Determine the (x, y) coordinate at the center of the cell enclosing the given text.  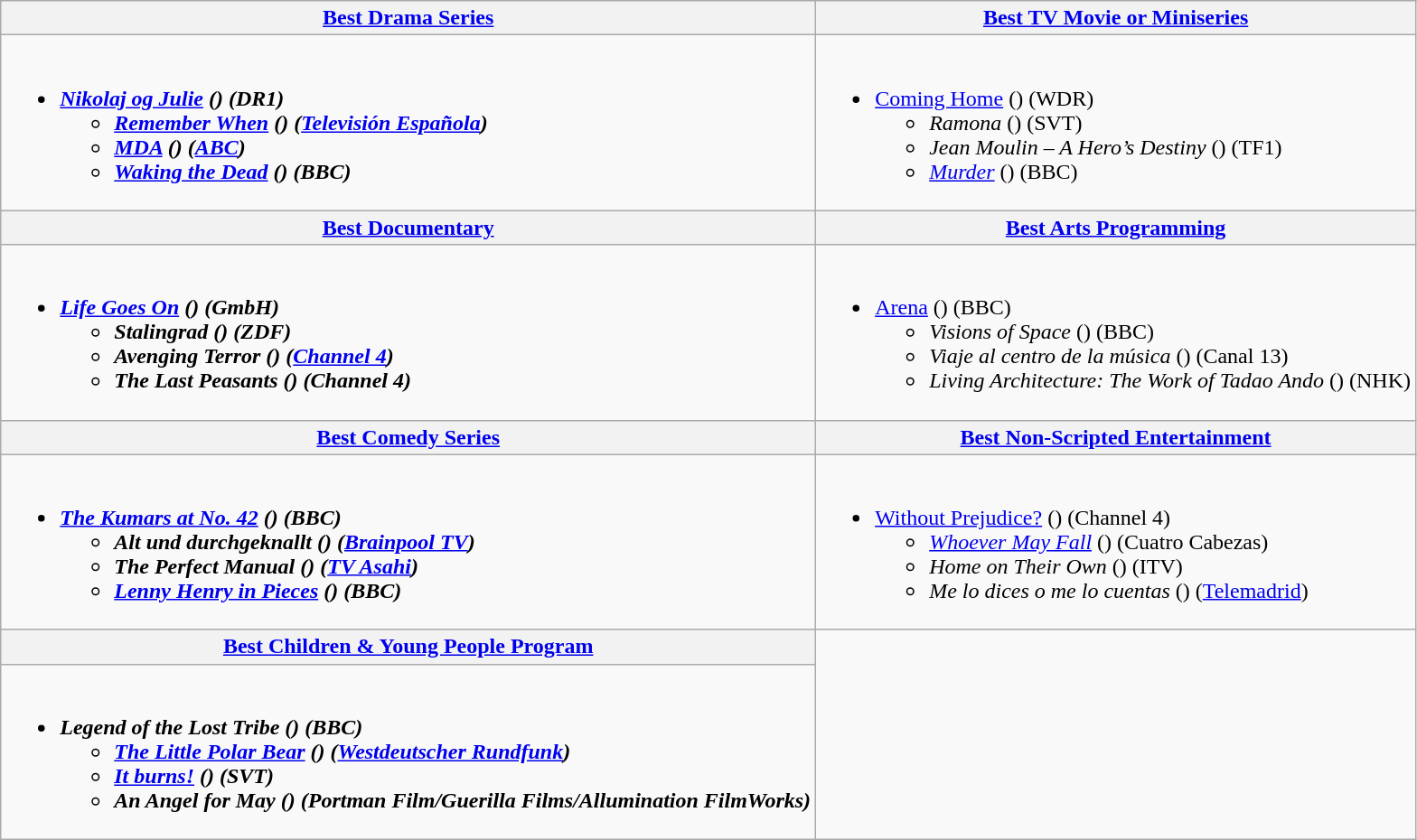
Best Children & Young People Program (408, 647)
Best TV Movie or Miniseries (1116, 18)
Coming Home () (WDR)Ramona () (SVT)Jean Moulin – A Hero’s Destiny () (TF1)Murder () (BBC) (1116, 123)
Arena () (BBC)Visions of Space () (BBC)Viaje al centro de la música () (Canal 13)Living Architecture: The Work of Tadao Ando () (NHK) (1116, 332)
Without Prejudice? () (Channel 4)Whoever May Fall () (Cuatro Cabezas)Home on Their Own () (ITV)Me lo dices o me lo cuentas () (Telemadrid) (1116, 542)
Best Arts Programming (1116, 228)
The Kumars at No. 42 () (BBC)Alt und durchgeknallt () (Brainpool TV)The Perfect Manual () (TV Asahi)Lenny Henry in Pieces () (BBC) (408, 542)
Life Goes On () (GmbH)Stalingrad () (ZDF)Avenging Terror () (Channel 4)The Last Peasants () (Channel 4) (408, 332)
Best Comedy Series (408, 437)
Best Drama Series (408, 18)
Nikolaj og Julie () (DR1)Remember When () (Televisión Española)MDA () (ABC)Waking the Dead () (BBC) (408, 123)
Best Documentary (408, 228)
Best Non-Scripted Entertainment (1116, 437)
